Detect which cell encompasses the target text, then output its (X, Y) center coordinate. 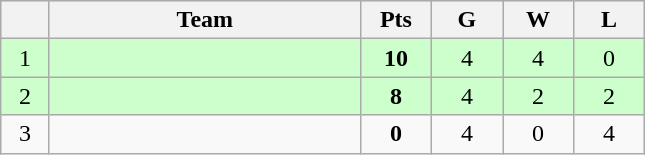
W (538, 20)
10 (396, 58)
Team (204, 20)
Pts (396, 20)
1 (26, 58)
G (466, 20)
3 (26, 134)
L (610, 20)
8 (396, 96)
